Determine the [x, y] coordinate at the center of the cell enclosing the given text.  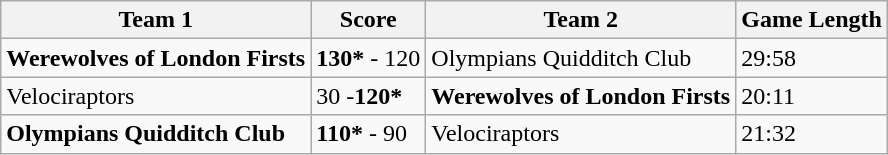
Game Length [812, 20]
21:32 [812, 134]
20:11 [812, 96]
130* - 120 [368, 58]
Team 1 [156, 20]
30 -120* [368, 96]
Score [368, 20]
110* - 90 [368, 134]
Team 2 [581, 20]
29:58 [812, 58]
